Locate the cell with the specified text and output its (X, Y) center coordinate. 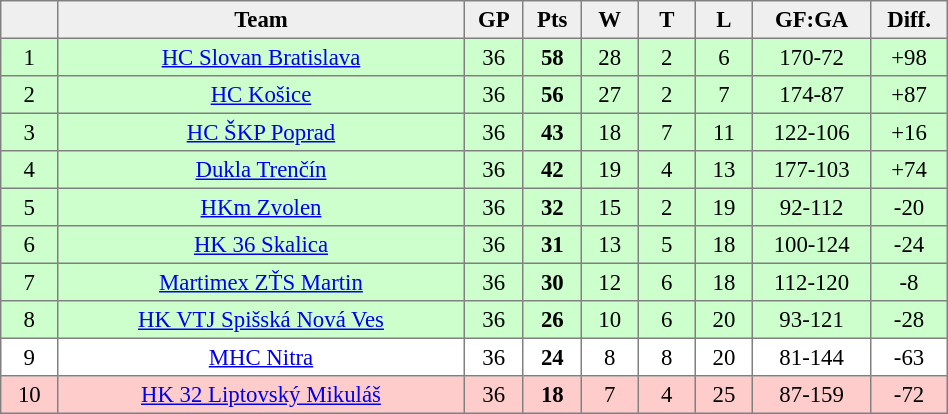
81-144 (811, 357)
56 (552, 95)
HC Slovan Bratislava (261, 57)
25 (724, 395)
MHC Nitra (261, 357)
15 (610, 207)
L (724, 20)
1 (30, 57)
93-121 (811, 320)
-72 (909, 395)
100-124 (811, 245)
+98 (909, 57)
24 (552, 357)
32 (552, 207)
174-87 (811, 95)
GP (494, 20)
112-120 (811, 282)
-8 (909, 282)
26 (552, 320)
43 (552, 132)
87-159 (811, 395)
27 (610, 95)
Martimex ZŤS Martin (261, 282)
170-72 (811, 57)
92-112 (811, 207)
28 (610, 57)
31 (552, 245)
HC Košice (261, 95)
HK 36 Skalica (261, 245)
-63 (909, 357)
HK VTJ Spišská Nová Ves (261, 320)
30 (552, 282)
-20 (909, 207)
+74 (909, 170)
58 (552, 57)
HC ŠKP Poprad (261, 132)
11 (724, 132)
Team (261, 20)
12 (610, 282)
T (666, 20)
9 (30, 357)
Dukla Trenčín (261, 170)
177-103 (811, 170)
W (610, 20)
42 (552, 170)
3 (30, 132)
+16 (909, 132)
-28 (909, 320)
122-106 (811, 132)
+87 (909, 95)
HK 32 Liptovský Mikuláš (261, 395)
-24 (909, 245)
GF:GA (811, 20)
Diff. (909, 20)
Pts (552, 20)
HKm Zvolen (261, 207)
